Return [X, Y] of the center of cell containing provided text 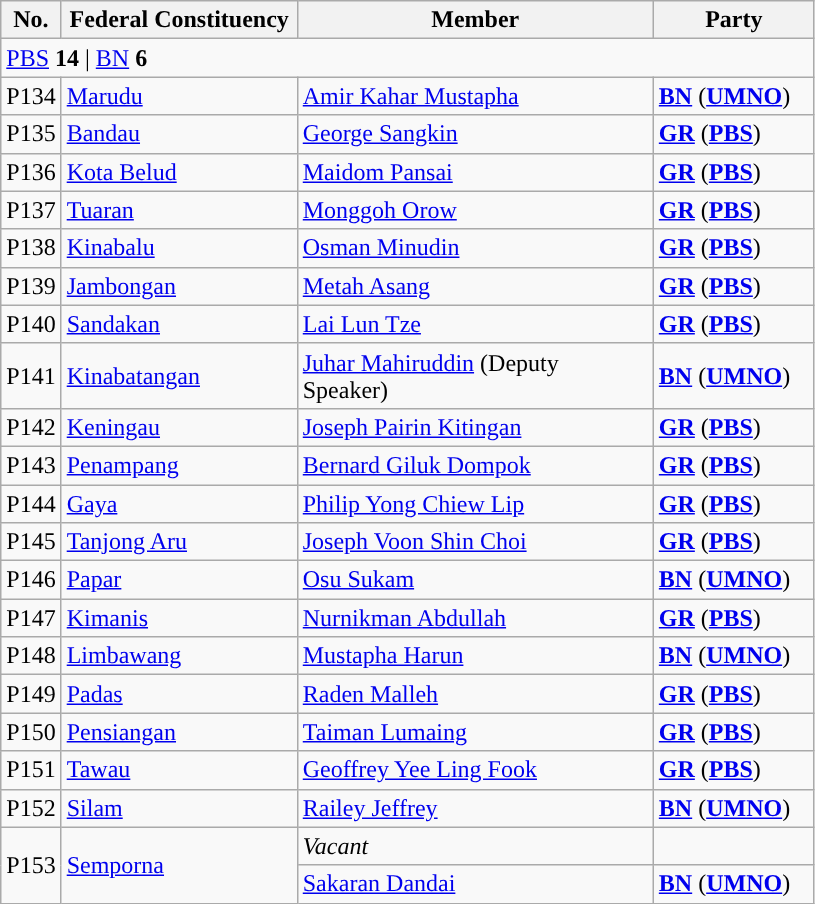
Joseph Pairin Kitingan [475, 427]
P148 [31, 656]
Kimanis [179, 618]
Bernard Giluk Dompok [475, 465]
Philip Yong Chiew Lip [475, 503]
Papar [179, 580]
Sandakan [179, 324]
P151 [31, 770]
Osman Minudin [475, 248]
Kota Belud [179, 172]
Juhar Mahiruddin (Deputy Speaker) [475, 376]
P152 [31, 808]
P141 [31, 376]
P146 [31, 580]
P138 [31, 248]
P136 [31, 172]
Metah Asang [475, 286]
Geoffrey Yee Ling Fook [475, 770]
Member [475, 20]
Amir Kahar Mustapha [475, 96]
P139 [31, 286]
Vacant [475, 846]
Silam [179, 808]
P140 [31, 324]
Lai Lun Tze [475, 324]
Tuaran [179, 210]
Party [734, 20]
Federal Constituency [179, 20]
Gaya [179, 503]
Bandau [179, 134]
Osu Sukam [475, 580]
Marudu [179, 96]
Padas [179, 694]
Mustapha Harun [475, 656]
Kinabatangan [179, 376]
Tanjong Aru [179, 542]
PBS 14 | BN 6 [408, 58]
P137 [31, 210]
Joseph Voon Shin Choi [475, 542]
P147 [31, 618]
P134 [31, 96]
Tawau [179, 770]
P150 [31, 732]
Monggoh Orow [475, 210]
Pensiangan [179, 732]
P135 [31, 134]
P149 [31, 694]
Nurnikman Abdullah [475, 618]
Semporna [179, 865]
P153 [31, 865]
Railey Jeffrey [475, 808]
Kinabalu [179, 248]
Limbawang [179, 656]
Penampang [179, 465]
No. [31, 20]
P143 [31, 465]
Maidom Pansai [475, 172]
P145 [31, 542]
Jambongan [179, 286]
Raden Malleh [475, 694]
Keningau [179, 427]
P144 [31, 503]
Taiman Lumaing [475, 732]
Sakaran Dandai [475, 884]
George Sangkin [475, 134]
P142 [31, 427]
